Pinpoint the cell where the given text exists, returning its (X, Y) midpoint coordinate. 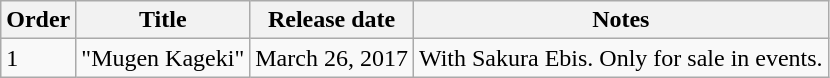
1 (38, 58)
March 26, 2017 (332, 58)
"Mugen Kageki" (163, 58)
Release date (332, 20)
Title (163, 20)
With Sakura Ebis. Only for sale in events. (620, 58)
Order (38, 20)
Notes (620, 20)
